Identify which cell holds the provided text, then report its [X, Y] central coordinate. 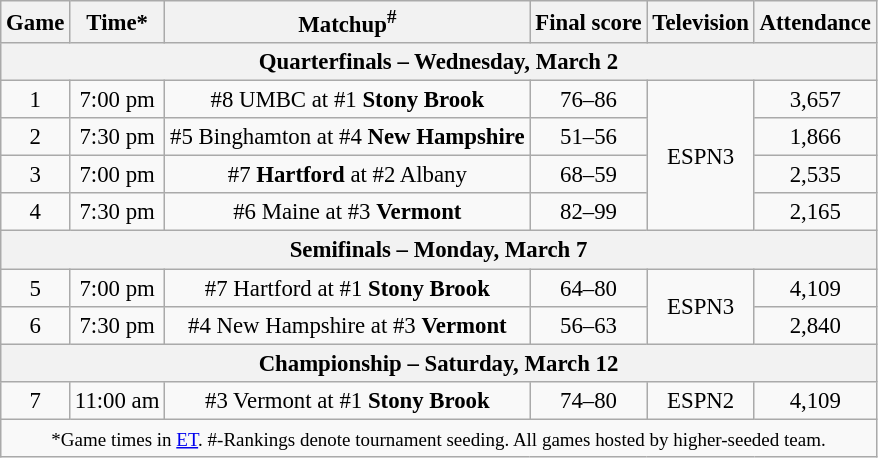
Attendance [815, 22]
#5 Binghamton at #4 New Hampshire [348, 137]
5 [36, 288]
3 [36, 175]
#6 Maine at #3 Vermont [348, 213]
68–59 [588, 175]
2 [36, 137]
Television [700, 22]
#3 Vermont at #1 Stony Brook [348, 400]
#7 Hartford at #1 Stony Brook [348, 288]
Quarterfinals – Wednesday, March 2 [439, 62]
11:00 am [118, 400]
76–86 [588, 100]
#8 UMBC at #1 Stony Brook [348, 100]
56–63 [588, 325]
51–56 [588, 137]
Championship – Saturday, March 12 [439, 363]
4 [36, 213]
64–80 [588, 288]
ESPN2 [700, 400]
1,866 [815, 137]
3,657 [815, 100]
7 [36, 400]
1 [36, 100]
#7 Hartford at #2 Albany [348, 175]
82–99 [588, 213]
6 [36, 325]
#4 New Hampshire at #3 Vermont [348, 325]
Time* [118, 22]
Final score [588, 22]
Semifinals – Monday, March 7 [439, 250]
*Game times in ET. #-Rankings denote tournament seeding. All games hosted by higher-seeded team. [439, 438]
74–80 [588, 400]
2,840 [815, 325]
Matchup# [348, 22]
Game [36, 22]
2,535 [815, 175]
2,165 [815, 213]
